Identify which cell holds the provided text, then report its [X, Y] central coordinate. 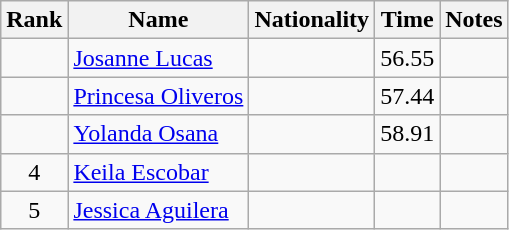
Josanne Lucas [158, 58]
Notes [474, 20]
Nationality [312, 20]
57.44 [408, 96]
56.55 [408, 58]
Rank [34, 20]
Princesa Oliveros [158, 96]
4 [34, 172]
Keila Escobar [158, 172]
58.91 [408, 134]
5 [34, 210]
Time [408, 20]
Jessica Aguilera [158, 210]
Name [158, 20]
Yolanda Osana [158, 134]
